Determine the [X, Y] coordinate at the center of the cell enclosing the given text.  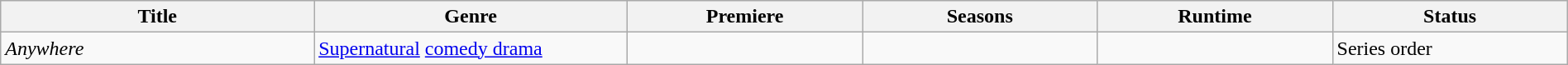
Anywhere [157, 48]
Runtime [1215, 17]
Status [1450, 17]
Premiere [745, 17]
Title [157, 17]
Series order [1450, 48]
Supernatural comedy drama [471, 48]
Seasons [980, 17]
Genre [471, 17]
